Return the [X, Y] coordinate for the center point of the cell that contains the specified text.  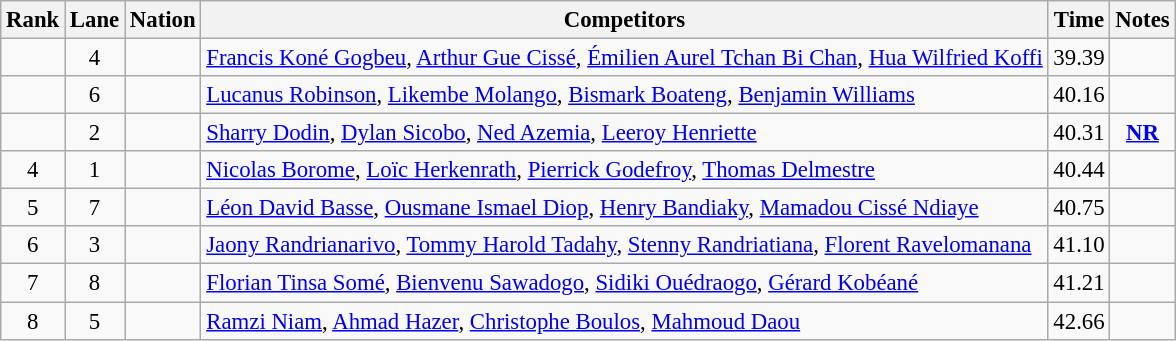
Ramzi Niam, Ahmad Hazer, Christophe Boulos, Mahmoud Daou [624, 321]
40.44 [1079, 170]
40.16 [1079, 95]
3 [95, 245]
1 [95, 170]
39.39 [1079, 58]
Notes [1142, 20]
Francis Koné Gogbeu, Arthur Gue Cissé, Émilien Aurel Tchan Bi Chan, Hua Wilfried Koffi [624, 58]
41.21 [1079, 283]
Lucanus Robinson, Likembe Molango, Bismark Boateng, Benjamin Williams [624, 95]
Florian Tinsa Somé, Bienvenu Sawadogo, Sidiki Ouédraogo, Gérard Kobéané [624, 283]
Lane [95, 20]
Nicolas Borome, Loïc Herkenrath, Pierrick Godefroy, Thomas Delmestre [624, 170]
40.75 [1079, 208]
2 [95, 133]
Jaony Randrianarivo, Tommy Harold Tadahy, Stenny Randriatiana, Florent Ravelomanana [624, 245]
Sharry Dodin, Dylan Sicobo, Ned Azemia, Leeroy Henriette [624, 133]
Rank [33, 20]
41.10 [1079, 245]
Léon David Basse, Ousmane Ismael Diop, Henry Bandiaky, Mamadou Cissé Ndiaye [624, 208]
Competitors [624, 20]
42.66 [1079, 321]
40.31 [1079, 133]
Time [1079, 20]
Nation [163, 20]
NR [1142, 133]
